Pinpoint the cell where the given text exists, returning its [X, Y] midpoint coordinate. 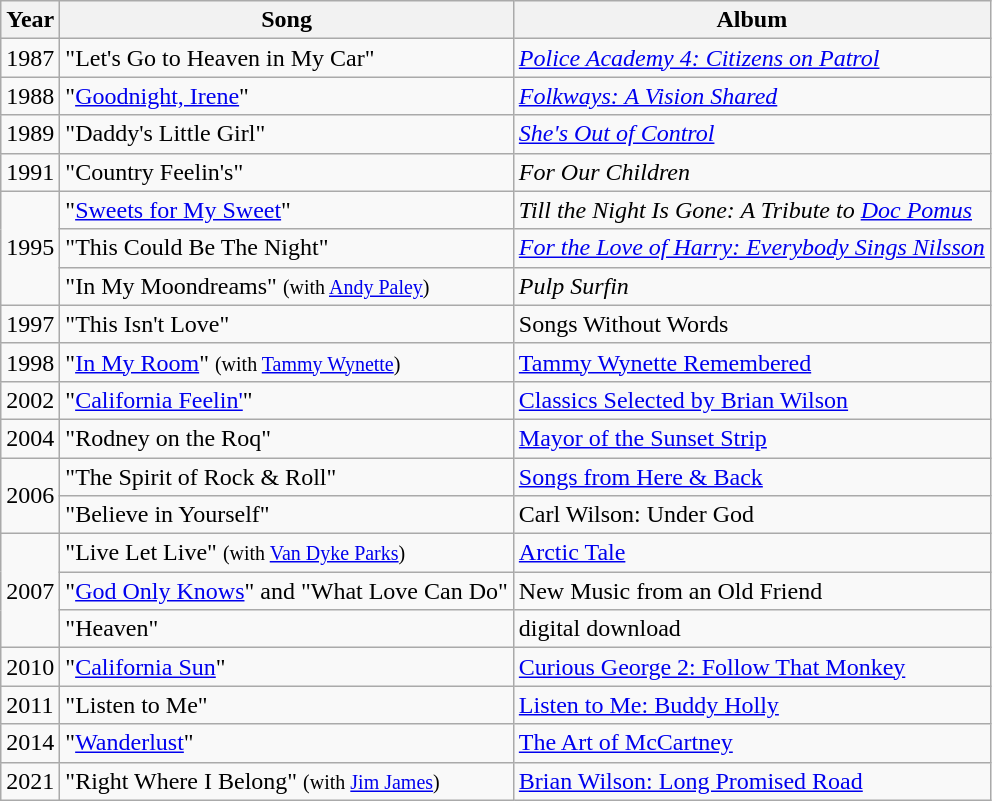
"Believe in Yourself" [287, 515]
"This Isn't Love" [287, 324]
For the Love of Harry: Everybody Sings Nilsson [752, 248]
Carl Wilson: Under God [752, 515]
"California Sun" [287, 667]
"Right Where I Belong" (with Jim James) [287, 781]
Mayor of the Sunset Strip [752, 438]
For Our Children [752, 172]
New Music from an Old Friend [752, 591]
Year [30, 20]
Arctic Tale [752, 553]
1987 [30, 58]
"God Only Knows" and "What Love Can Do" [287, 591]
"This Could Be The Night" [287, 248]
1995 [30, 248]
"Daddy's Little Girl" [287, 134]
Album [752, 20]
"Rodney on the Roq" [287, 438]
2002 [30, 400]
"California Feelin'" [287, 400]
2007 [30, 591]
2006 [30, 496]
1997 [30, 324]
2021 [30, 781]
2010 [30, 667]
Tammy Wynette Remembered [752, 362]
"Goodnight, Irene" [287, 96]
Song [287, 20]
Classics Selected by Brian Wilson [752, 400]
digital download [752, 629]
The Art of McCartney [752, 743]
Brian Wilson: Long Promised Road [752, 781]
1988 [30, 96]
2004 [30, 438]
Songs Without Words [752, 324]
Songs from Here & Back [752, 477]
"Let's Go to Heaven in My Car" [287, 58]
Listen to Me: Buddy Holly [752, 705]
1989 [30, 134]
"In My Moondreams" (with Andy Paley) [287, 286]
2014 [30, 743]
"Wanderlust" [287, 743]
"Live Let Live" (with Van Dyke Parks) [287, 553]
"Country Feelin's" [287, 172]
2011 [30, 705]
"In My Room" (with Tammy Wynette) [287, 362]
"Heaven" [287, 629]
"The Spirit of Rock & Roll" [287, 477]
Police Academy 4: Citizens on Patrol [752, 58]
"Listen to Me" [287, 705]
"Sweets for My Sweet" [287, 210]
She's Out of Control [752, 134]
1991 [30, 172]
Folkways: A Vision Shared [752, 96]
Till the Night Is Gone: A Tribute to Doc Pomus [752, 210]
1998 [30, 362]
Curious George 2: Follow That Monkey [752, 667]
Pulp Surfin [752, 286]
